Pinpoint the cell where the given text exists, returning its (X, Y) midpoint coordinate. 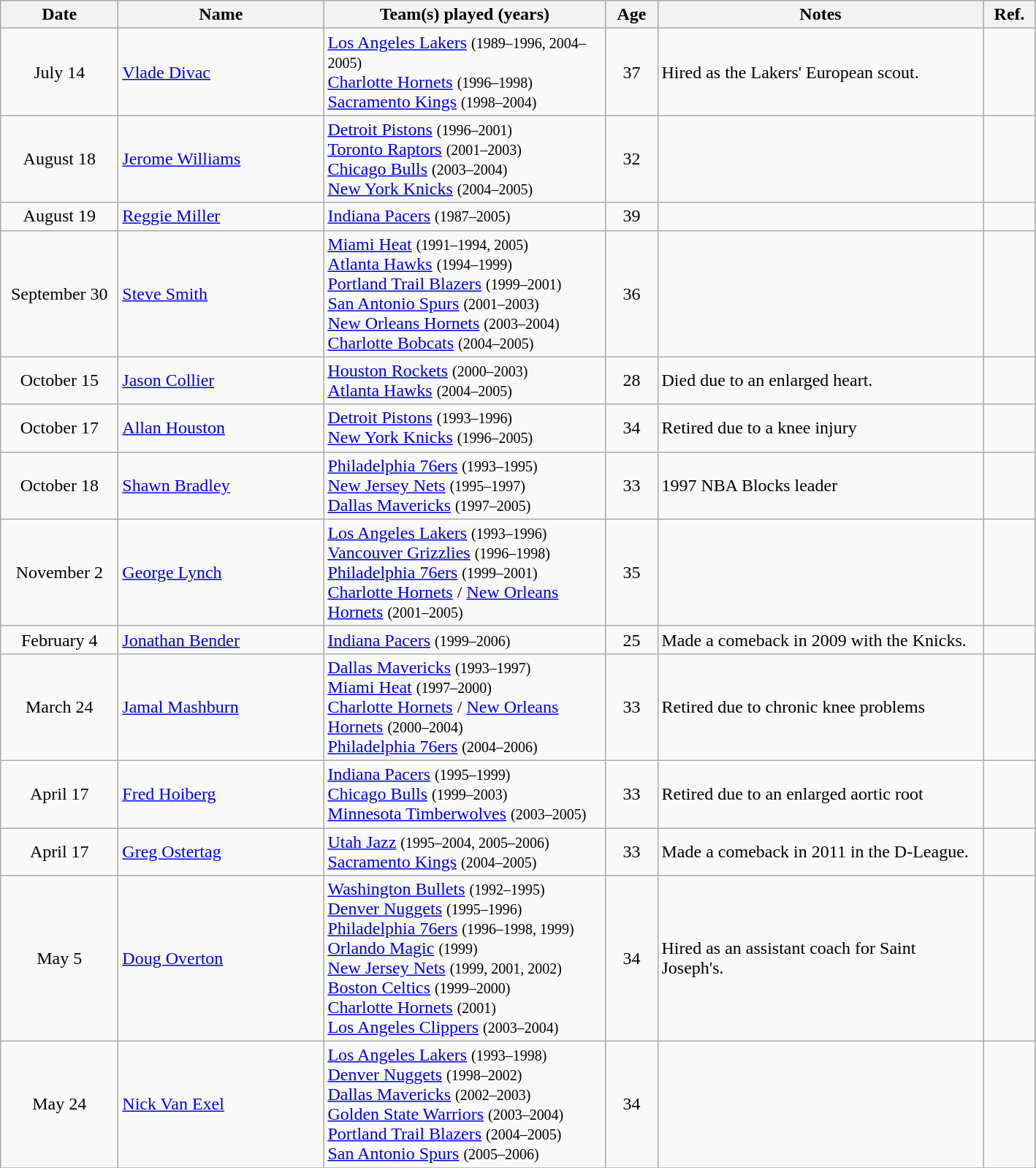
Jamal Mashburn (221, 707)
Jason Collier (221, 380)
39 (631, 216)
March 24 (60, 707)
Dallas Mavericks (1993–1997)Miami Heat (1997–2000)Charlotte Hornets / New Orleans Hornets (2000–2004)Philadelphia 76ers (2004–2006) (465, 707)
May 24 (60, 1105)
Detroit Pistons (1993–1996)New York Knicks (1996–2005) (465, 428)
Shawn Bradley (221, 485)
Hired as an assistant coach for Saint Joseph's. (820, 959)
Vlade Divac (221, 72)
Retired due to chronic knee problems (820, 707)
Philadelphia 76ers (1993–1995)New Jersey Nets (1995–1997)Dallas Mavericks (1997–2005) (465, 485)
Nick Van Exel (221, 1105)
Ref. (1010, 15)
George Lynch (221, 572)
Reggie Miller (221, 216)
1997 NBA Blocks leader (820, 485)
July 14 (60, 72)
Notes (820, 15)
Los Angeles Lakers (1989–1996, 2004–2005)Charlotte Hornets (1996–1998)Sacramento Kings (1998–2004) (465, 72)
Fred Hoiberg (221, 794)
Made a comeback in 2011 in the D-League. (820, 851)
Houston Rockets (2000–2003)Atlanta Hawks (2004–2005) (465, 380)
Died due to an enlarged heart. (820, 380)
Age (631, 15)
Utah Jazz (1995–2004, 2005–2006)Sacramento Kings (2004–2005) (465, 851)
Indiana Pacers (1999–2006) (465, 640)
October 15 (60, 380)
Doug Overton (221, 959)
Made a comeback in 2009 with the Knicks. (820, 640)
Detroit Pistons (1996–2001)Toronto Raptors (2001–2003)Chicago Bulls (2003–2004)New York Knicks (2004–2005) (465, 159)
Indiana Pacers (1995–1999)Chicago Bulls (1999–2003)Minnesota Timberwolves (2003–2005) (465, 794)
Name (221, 15)
37 (631, 72)
Date (60, 15)
September 30 (60, 294)
October 17 (60, 428)
November 2 (60, 572)
February 4 (60, 640)
Hired as the Lakers' European scout. (820, 72)
36 (631, 294)
Jerome Williams (221, 159)
August 18 (60, 159)
Greg Ostertag (221, 851)
Los Angeles Lakers (1993–1996)Vancouver Grizzlies (1996–1998)Philadelphia 76ers (1999–2001)Charlotte Hornets / New Orleans Hornets (2001–2005) (465, 572)
Team(s) played (years) (465, 15)
October 18 (60, 485)
28 (631, 380)
35 (631, 572)
August 19 (60, 216)
32 (631, 159)
Indiana Pacers (1987–2005) (465, 216)
Retired due to a knee injury (820, 428)
May 5 (60, 959)
Allan Houston (221, 428)
25 (631, 640)
Steve Smith (221, 294)
Jonathan Bender (221, 640)
Retired due to an enlarged aortic root (820, 794)
